Search for the cell housing the specified text and yield its (X, Y) center coordinate. 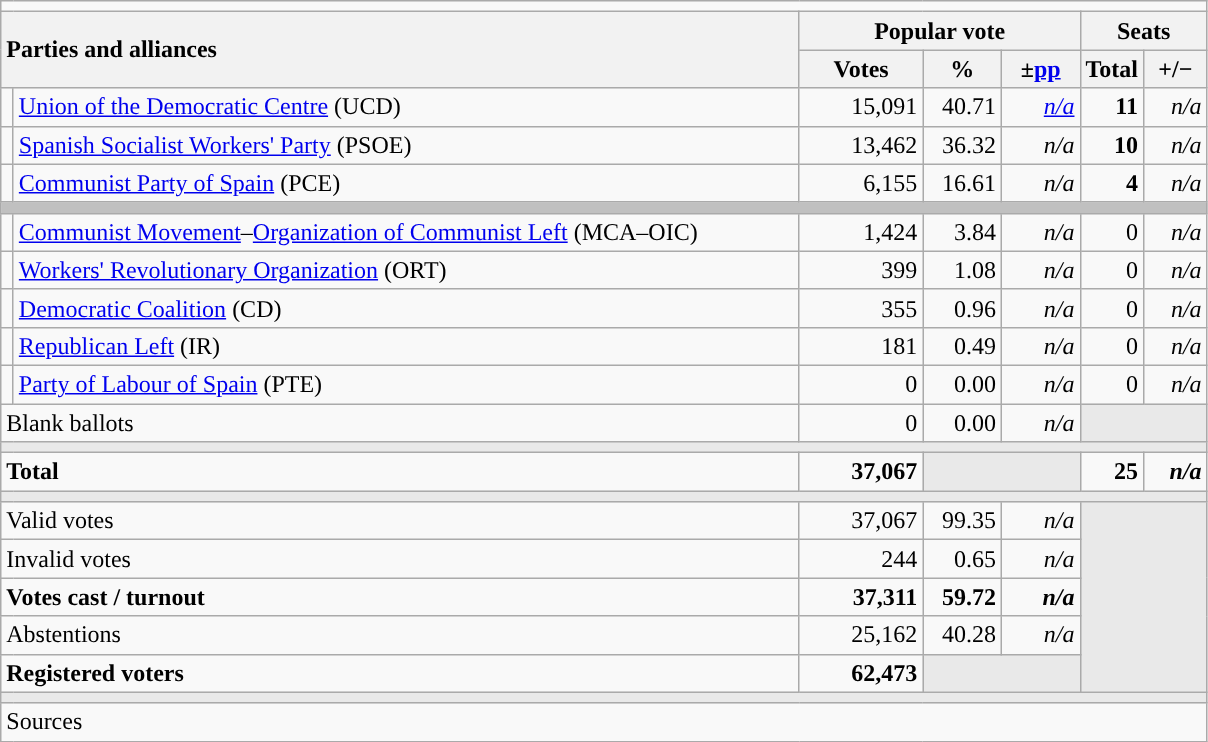
1.08 (962, 270)
11 (1112, 107)
Republican Left (IR) (406, 346)
% (962, 69)
Votes cast / turnout (400, 597)
3.84 (962, 232)
Workers' Revolutionary Organization (ORT) (406, 270)
Communist Party of Spain (PCE) (406, 183)
Democratic Coalition (CD) (406, 308)
0.96 (962, 308)
40.28 (962, 635)
40.71 (962, 107)
181 (861, 346)
Seats (1144, 31)
Valid votes (400, 521)
+/− (1176, 69)
25 (1112, 472)
13,462 (861, 145)
99.35 (962, 521)
Popular vote (940, 31)
Votes (861, 69)
10 (1112, 145)
36.32 (962, 145)
Communist Movement–Organization of Communist Left (MCA–OIC) (406, 232)
Abstentions (400, 635)
1,424 (861, 232)
6,155 (861, 183)
25,162 (861, 635)
15,091 (861, 107)
244 (861, 559)
Sources (604, 722)
16.61 (962, 183)
Union of the Democratic Centre (UCD) (406, 107)
Parties and alliances (400, 50)
0.65 (962, 559)
Blank ballots (400, 423)
Invalid votes (400, 559)
59.72 (962, 597)
±pp (1040, 69)
4 (1112, 183)
Spanish Socialist Workers' Party (PSOE) (406, 145)
62,473 (861, 673)
355 (861, 308)
Party of Labour of Spain (PTE) (406, 384)
399 (861, 270)
0.49 (962, 346)
37,311 (861, 597)
Registered voters (400, 673)
